Locate the cell with the specified text and output its (X, Y) center coordinate. 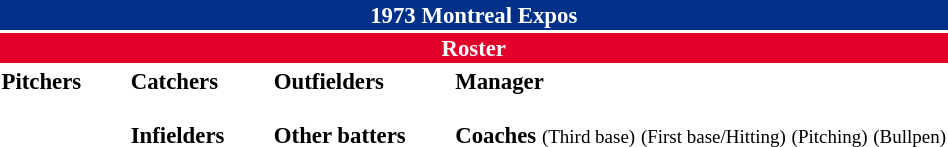
Roster (474, 48)
1973 Montreal Expos (474, 15)
